Return the [X, Y] coordinate for the center point of the cell that contains the specified text.  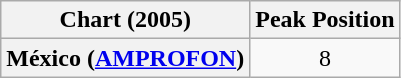
México (AMPROFON) [126, 58]
Chart (2005) [126, 20]
Peak Position [325, 20]
8 [325, 58]
